From the cell containing the given text, extract its center point as [x, y] coordinate. 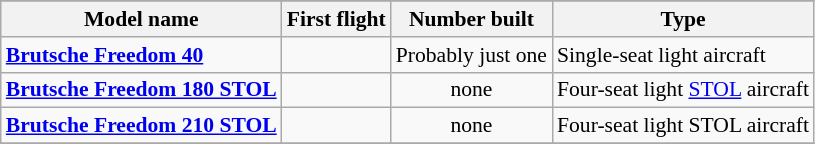
Brutsche Freedom 180 STOL [142, 90]
Type [683, 19]
Model name [142, 19]
Probably just one [472, 55]
Number built [472, 19]
Brutsche Freedom 210 STOL [142, 126]
Single-seat light aircraft [683, 55]
First flight [336, 19]
Brutsche Freedom 40 [142, 55]
